Scan for the cell matching the given text and deliver its (X, Y) coordinate at center. 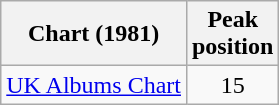
UK Albums Chart (94, 85)
15 (232, 85)
Peakposition (232, 34)
Chart (1981) (94, 34)
